Locate the cell with the specified text and output its [X, Y] center coordinate. 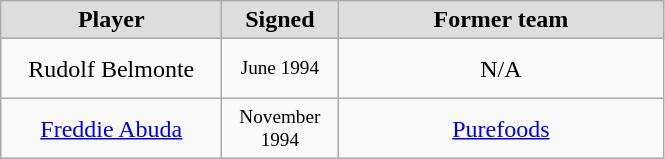
June 1994 [280, 69]
N/A [501, 69]
Player [112, 20]
Signed [280, 20]
Former team [501, 20]
Freddie Abuda [112, 129]
November 1994 [280, 129]
Rudolf Belmonte [112, 69]
Purefoods [501, 129]
